Provide the (x, y) coordinate of the cell's center where the given text is located.  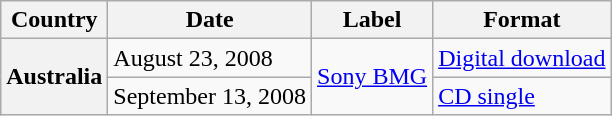
Digital download (522, 58)
Date (210, 20)
Label (372, 20)
August 23, 2008 (210, 58)
Australia (54, 77)
CD single (522, 96)
Country (54, 20)
Sony BMG (372, 77)
September 13, 2008 (210, 96)
Format (522, 20)
